Capture the cell that displays the provided text and extract its (X, Y) central coordinate. 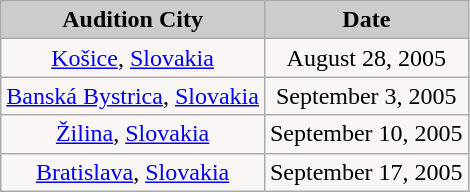
September 10, 2005 (366, 134)
Košice, Slovakia (133, 58)
September 17, 2005 (366, 172)
September 3, 2005 (366, 96)
Žilina, Slovakia (133, 134)
Bratislava, Slovakia (133, 172)
Audition City (133, 20)
August 28, 2005 (366, 58)
Date (366, 20)
Banská Bystrica, Slovakia (133, 96)
